Locate the cell with the specified text and output its [x, y] center coordinate. 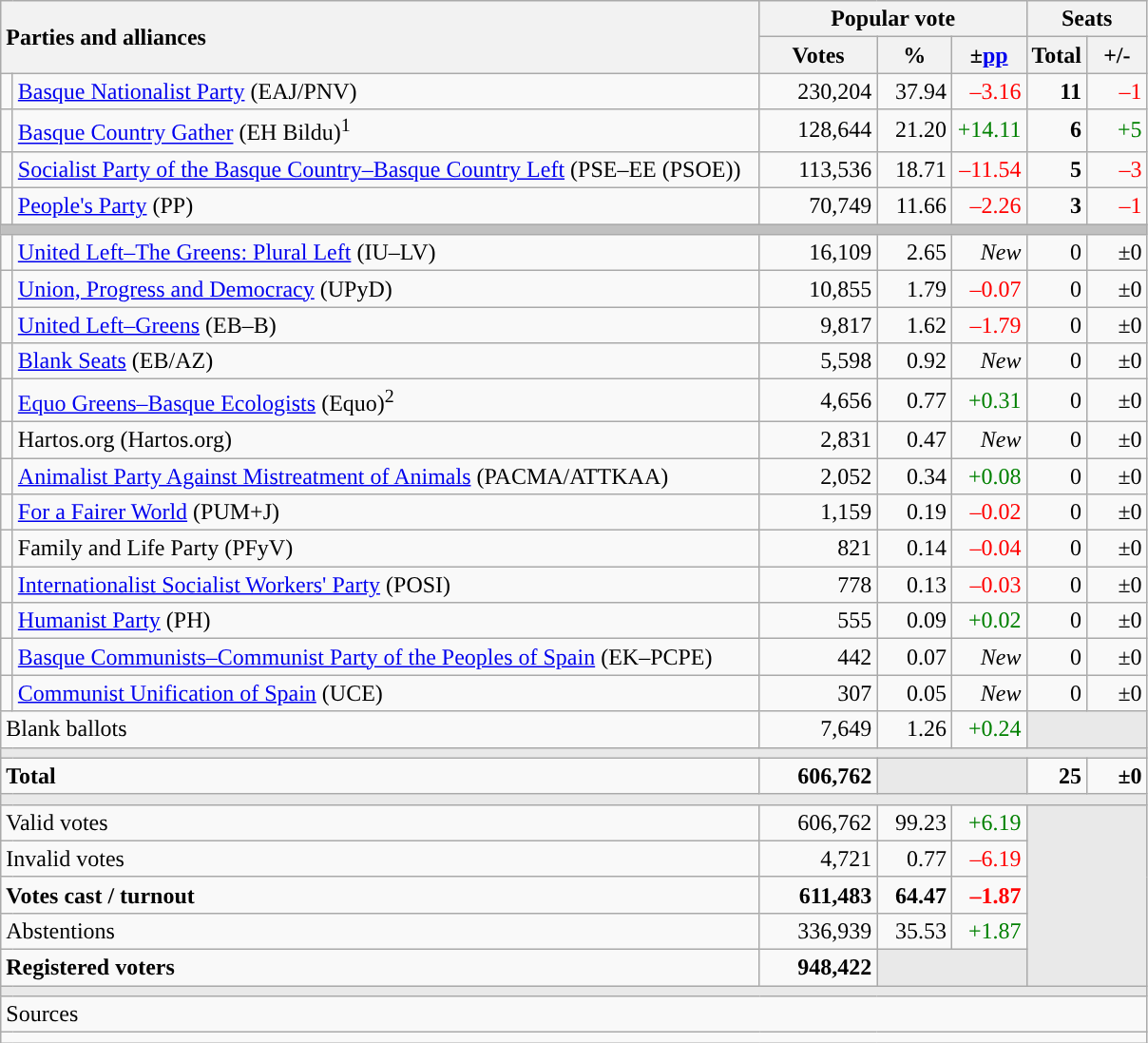
Invalid votes [380, 859]
+/- [1118, 55]
4,656 [818, 401]
1.62 [914, 325]
2.65 [914, 253]
–0.04 [988, 549]
United Left–The Greens: Plural Left (IU–LV) [386, 253]
99.23 [914, 822]
Registered voters [380, 967]
0.19 [914, 512]
230,204 [818, 91]
–0.03 [988, 585]
–0.02 [988, 512]
128,644 [818, 131]
Abstentions [380, 931]
821 [818, 549]
5,598 [818, 361]
For a Fairer World (PUM+J) [386, 512]
+0.02 [988, 621]
11 [1057, 91]
35.53 [914, 931]
Equo Greens–Basque Ecologists (Equo)2 [386, 401]
Communist Unification of Spain (UCE) [386, 693]
0.14 [914, 549]
Valid votes [380, 822]
1,159 [818, 512]
307 [818, 693]
Socialist Party of the Basque Country–Basque Country Left (PSE–EE (PSOE)) [386, 169]
21.20 [914, 131]
+0.24 [988, 729]
–11.54 [988, 169]
Family and Life Party (PFyV) [386, 549]
Votes cast / turnout [380, 895]
+6.19 [988, 822]
Humanist Party (PH) [386, 621]
Seats [1087, 19]
3 [1057, 206]
–0.07 [988, 289]
+0.08 [988, 476]
% [914, 55]
2,831 [818, 439]
–6.19 [988, 859]
555 [818, 621]
+0.31 [988, 401]
±pp [988, 55]
70,749 [818, 206]
Blank Seats (EB/AZ) [386, 361]
Popular vote [893, 19]
7,649 [818, 729]
Sources [574, 1014]
Union, Progress and Democracy (UPyD) [386, 289]
16,109 [818, 253]
18.71 [914, 169]
–1.87 [988, 895]
+14.11 [988, 131]
1.26 [914, 729]
9,817 [818, 325]
6 [1057, 131]
442 [818, 657]
0.92 [914, 361]
Internationalist Socialist Workers' Party (POSI) [386, 585]
336,939 [818, 931]
–1.79 [988, 325]
+1.87 [988, 931]
11.66 [914, 206]
0.07 [914, 657]
0.09 [914, 621]
10,855 [818, 289]
Basque Country Gather (EH Bildu)1 [386, 131]
Votes [818, 55]
0.34 [914, 476]
25 [1057, 776]
Basque Nationalist Party (EAJ/PNV) [386, 91]
+5 [1118, 131]
Blank ballots [380, 729]
778 [818, 585]
2,052 [818, 476]
United Left–Greens (EB–B) [386, 325]
611,483 [818, 895]
–3.16 [988, 91]
37.94 [914, 91]
0.05 [914, 693]
People's Party (PP) [386, 206]
Parties and alliances [380, 37]
948,422 [818, 967]
–2.26 [988, 206]
0.13 [914, 585]
Hartos.org (Hartos.org) [386, 439]
113,536 [818, 169]
4,721 [818, 859]
0.47 [914, 439]
5 [1057, 169]
Basque Communists–Communist Party of the Peoples of Spain (EK–PCPE) [386, 657]
1.79 [914, 289]
Animalist Party Against Mistreatment of Animals (PACMA/ATTKAA) [386, 476]
–3 [1118, 169]
64.47 [914, 895]
